Extract the (X, Y) coordinate from the center of the cell holding the provided text.  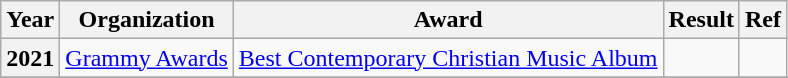
Organization (147, 20)
Ref (762, 20)
Best Contemporary Christian Music Album (448, 58)
2021 (30, 58)
Year (30, 20)
Award (448, 20)
Grammy Awards (147, 58)
Result (701, 20)
